Determine the [X, Y] coordinate at the center of the cell enclosing the given text.  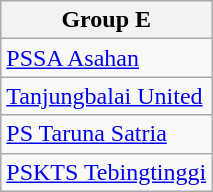
PSKTS Tebingtinggi [106, 172]
PS Taruna Satria [106, 134]
PSSA Asahan [106, 58]
Group E [106, 20]
Tanjungbalai United [106, 96]
